Identify which cell holds the provided text, then report its (X, Y) central coordinate. 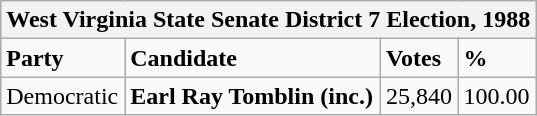
25,840 (419, 96)
Earl Ray Tomblin (inc.) (253, 96)
Votes (419, 58)
Candidate (253, 58)
West Virginia State Senate District 7 Election, 1988 (268, 20)
Party (63, 58)
% (497, 58)
Democratic (63, 96)
100.00 (497, 96)
